Determine the (X, Y) coordinate at the center of the cell enclosing the given text.  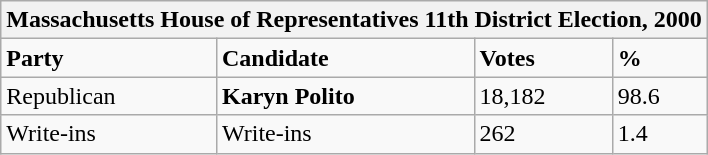
18,182 (543, 96)
Republican (109, 96)
262 (543, 134)
98.6 (660, 96)
Massachusetts House of Representatives 11th District Election, 2000 (354, 20)
Candidate (345, 58)
% (660, 58)
1.4 (660, 134)
Votes (543, 58)
Karyn Polito (345, 96)
Party (109, 58)
